Output the [x, y] coordinate of the center of the cell containing the given text.  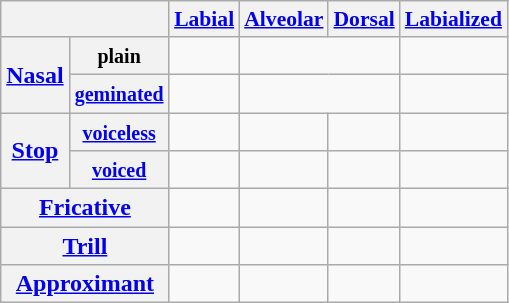
Dorsal [364, 19]
Approximant [85, 284]
Alveolar [284, 19]
plain [119, 55]
Nasal [35, 74]
Stop [35, 150]
voiceless [119, 131]
Fricative [85, 208]
Trill [85, 246]
Labial [204, 19]
voiced [119, 170]
Labialized [454, 19]
geminated [119, 93]
